Locate the cell with the specified text and output its (X, Y) center coordinate. 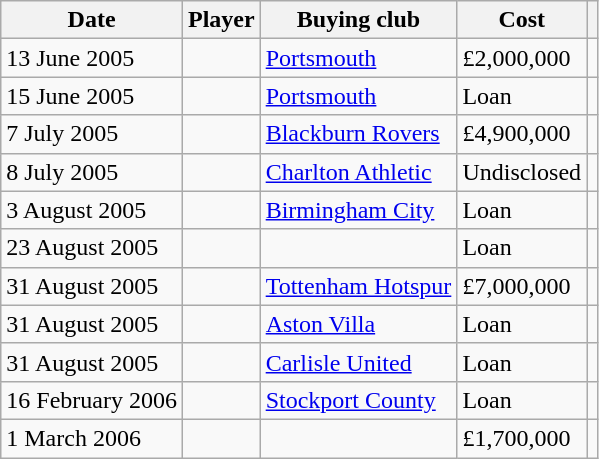
23 August 2005 (92, 248)
13 June 2005 (92, 58)
Undisclosed (522, 172)
Charlton Athletic (358, 172)
7 July 2005 (92, 134)
Tottenham Hotspur (358, 286)
Stockport County (358, 400)
Buying club (358, 20)
Blackburn Rovers (358, 134)
8 July 2005 (92, 172)
15 June 2005 (92, 96)
£7,000,000 (522, 286)
3 August 2005 (92, 210)
Aston Villa (358, 324)
Date (92, 20)
£4,900,000 (522, 134)
16 February 2006 (92, 400)
£1,700,000 (522, 438)
£2,000,000 (522, 58)
Carlisle United (358, 362)
1 March 2006 (92, 438)
Birmingham City (358, 210)
Player (221, 20)
Cost (522, 20)
